Determine the [x, y] coordinate at the center of the cell enclosing the given text.  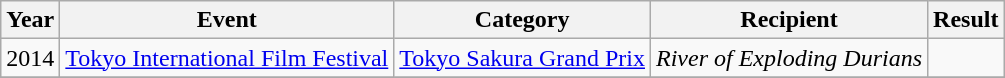
Recipient [790, 20]
Category [522, 20]
Year [30, 20]
Tokyo International Film Festival [227, 58]
Tokyo Sakura Grand Prix [522, 58]
Result [966, 20]
River of Exploding Durians [790, 58]
Event [227, 20]
2014 [30, 58]
